Pinpoint the cell where the given text exists, returning its [x, y] midpoint coordinate. 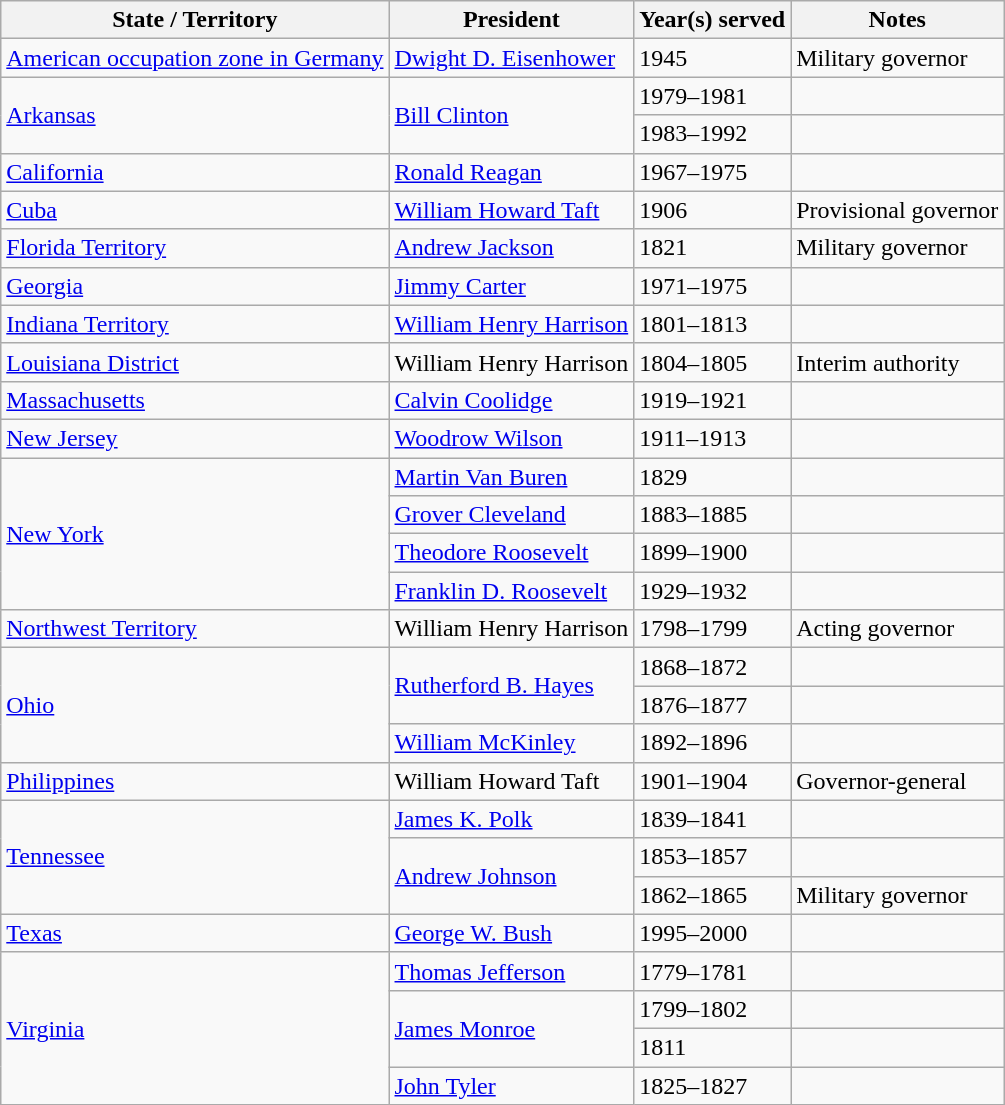
1799–1802 [712, 1009]
State / Territory [195, 20]
Massachusetts [195, 400]
1945 [712, 58]
President [512, 20]
Jimmy Carter [512, 286]
Northwest Territory [195, 629]
1839–1841 [712, 819]
Bill Clinton [512, 115]
John Tyler [512, 1085]
1801–1813 [712, 324]
Woodrow Wilson [512, 438]
Year(s) served [712, 20]
Notes [898, 20]
1901–1904 [712, 781]
1811 [712, 1047]
Franklin D. Roosevelt [512, 591]
Virginia [195, 1028]
Andrew Jackson [512, 248]
Dwight D. Eisenhower [512, 58]
1883–1885 [712, 515]
1892–1896 [712, 743]
California [195, 172]
1906 [712, 210]
1829 [712, 477]
Indiana Territory [195, 324]
1825–1827 [712, 1085]
Philippines [195, 781]
Grover Cleveland [512, 515]
1779–1781 [712, 971]
Louisiana District [195, 362]
Ohio [195, 705]
1967–1975 [712, 172]
James Monroe [512, 1028]
George W. Bush [512, 933]
Provisional governor [898, 210]
Rutherford B. Hayes [512, 686]
1798–1799 [712, 629]
William McKinley [512, 743]
Tennessee [195, 857]
Theodore Roosevelt [512, 553]
1919–1921 [712, 400]
1899–1900 [712, 553]
Interim authority [898, 362]
1983–1992 [712, 134]
1876–1877 [712, 705]
1821 [712, 248]
1862–1865 [712, 895]
New Jersey [195, 438]
1853–1857 [712, 857]
Andrew Johnson [512, 876]
1804–1805 [712, 362]
American occupation zone in Germany [195, 58]
Martin Van Buren [512, 477]
Thomas Jefferson [512, 971]
Texas [195, 933]
Governor-general [898, 781]
Florida Territory [195, 248]
Georgia [195, 286]
James K. Polk [512, 819]
1979–1981 [712, 96]
Ronald Reagan [512, 172]
1929–1932 [712, 591]
Arkansas [195, 115]
Calvin Coolidge [512, 400]
1911–1913 [712, 438]
Acting governor [898, 629]
1971–1975 [712, 286]
1868–1872 [712, 667]
New York [195, 534]
Cuba [195, 210]
1995–2000 [712, 933]
